From the cell containing the given text, extract its center point as (X, Y) coordinate. 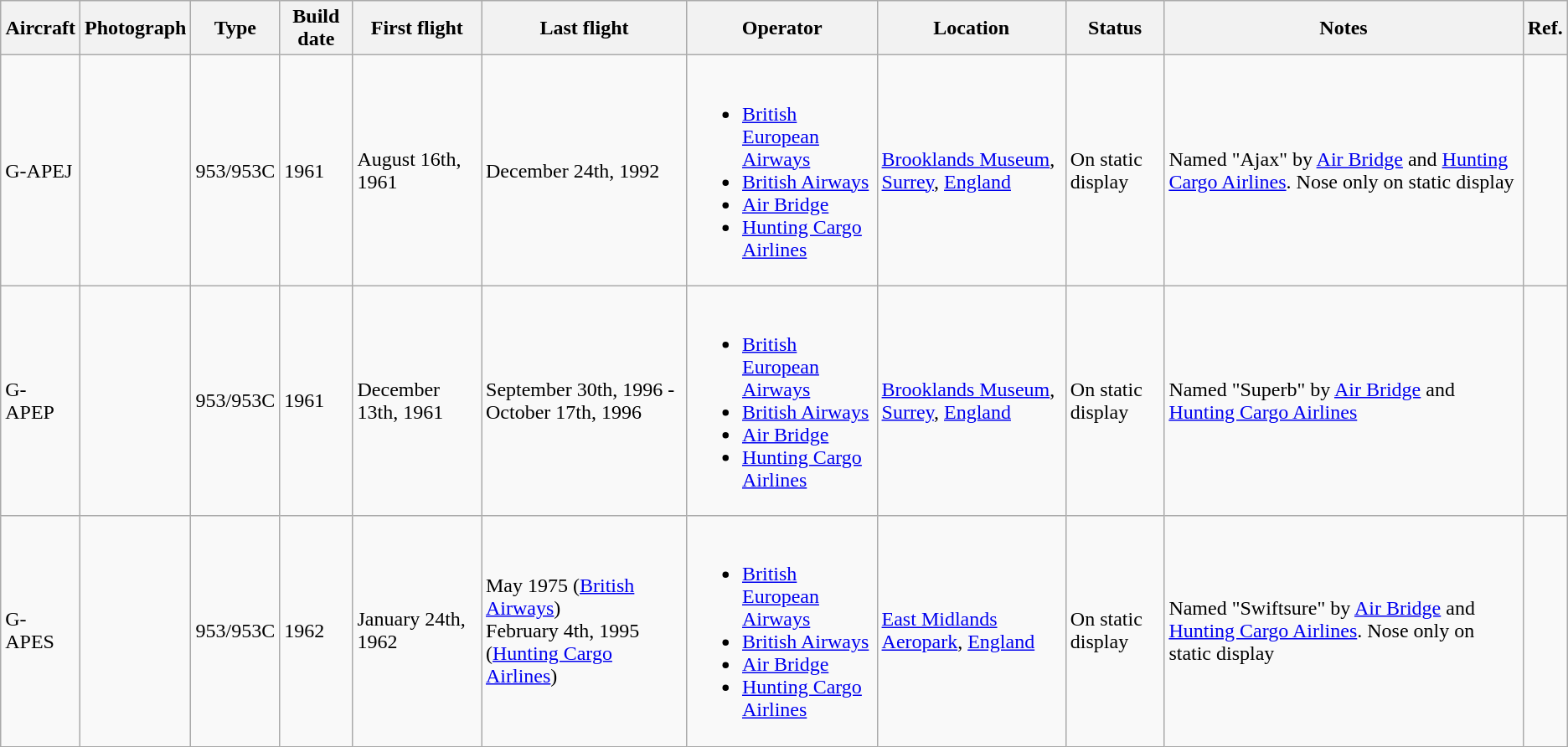
September 30th, 1996 - October 17th, 1996 (584, 400)
Photograph (136, 28)
Named "Swiftsure" by Air Bridge and Hunting Cargo Airlines. Nose only on static display (1344, 631)
G-APEJ (40, 171)
Named "Ajax" by Air Bridge and Hunting Cargo Airlines. Nose only on static display (1344, 171)
Notes (1344, 28)
G-APEP (40, 400)
August 16th, 1961 (417, 171)
Location (972, 28)
East Midlands Aeropark, England (972, 631)
1962 (317, 631)
Named "Superb" by Air Bridge and Hunting Cargo Airlines (1344, 400)
May 1975 (British Airways)February 4th, 1995 (Hunting Cargo Airlines) (584, 631)
First flight (417, 28)
December 13th, 1961 (417, 400)
January 24th, 1962 (417, 631)
Operator (782, 28)
Build date (317, 28)
Last flight (584, 28)
December 24th, 1992 (584, 171)
Type (235, 28)
Aircraft (40, 28)
Ref. (1545, 28)
G-APES (40, 631)
Status (1115, 28)
